Detect which cell encompasses the target text, then output its (x, y) center coordinate. 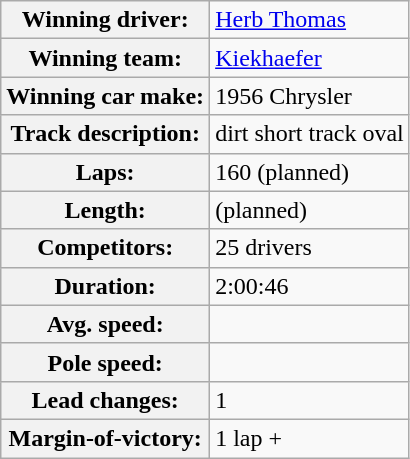
Herb Thomas (310, 20)
Pole speed: (106, 362)
Length: (106, 210)
1956 Chrysler (310, 96)
1 lap + (310, 438)
(planned) (310, 210)
2:00:46 (310, 286)
Kiekhaefer (310, 58)
Winning car make: (106, 96)
Winning driver: (106, 20)
1 (310, 400)
160 (planned) (310, 172)
Track description: (106, 134)
Duration: (106, 286)
Avg. speed: (106, 324)
Winning team: (106, 58)
Competitors: (106, 248)
Lead changes: (106, 400)
Laps: (106, 172)
dirt short track oval (310, 134)
25 drivers (310, 248)
Margin-of-victory: (106, 438)
